Extract the (X, Y) coordinate from the center of the cell holding the provided text.  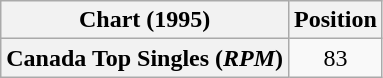
Chart (1995) (145, 20)
Position (336, 20)
Canada Top Singles (RPM) (145, 58)
83 (336, 58)
